From the cell containing the given text, extract its center point as [X, Y] coordinate. 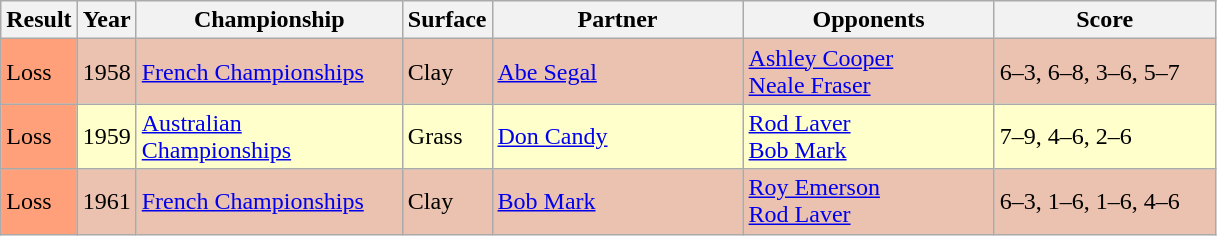
Australian Championships [269, 136]
1959 [106, 136]
6–3, 1–6, 1–6, 4–6 [1104, 202]
Don Candy [618, 136]
Score [1104, 20]
Ashley Cooper Neale Fraser [868, 72]
Bob Mark [618, 202]
1961 [106, 202]
6–3, 6–8, 3–6, 5–7 [1104, 72]
Rod Laver Bob Mark [868, 136]
Partner [618, 20]
Championship [269, 20]
Abe Segal [618, 72]
1958 [106, 72]
Result [39, 20]
Roy Emerson Rod Laver [868, 202]
Year [106, 20]
Surface [447, 20]
Grass [447, 136]
7–9, 4–6, 2–6 [1104, 136]
Opponents [868, 20]
